Pinpoint the cell where the given text exists, returning its (X, Y) midpoint coordinate. 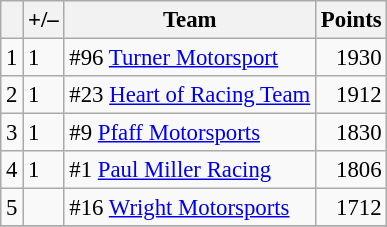
1712 (352, 208)
+/– (44, 20)
#23 Heart of Racing Team (190, 95)
Team (190, 20)
1912 (352, 95)
1930 (352, 58)
5 (12, 208)
1830 (352, 133)
#1 Paul Miller Racing (190, 170)
4 (12, 170)
1806 (352, 170)
3 (12, 133)
Points (352, 20)
#9 Pfaff Motorsports (190, 133)
#16 Wright Motorsports (190, 208)
#96 Turner Motorsport (190, 58)
2 (12, 95)
